Pinpoint the cell where the given text exists, returning its [X, Y] midpoint coordinate. 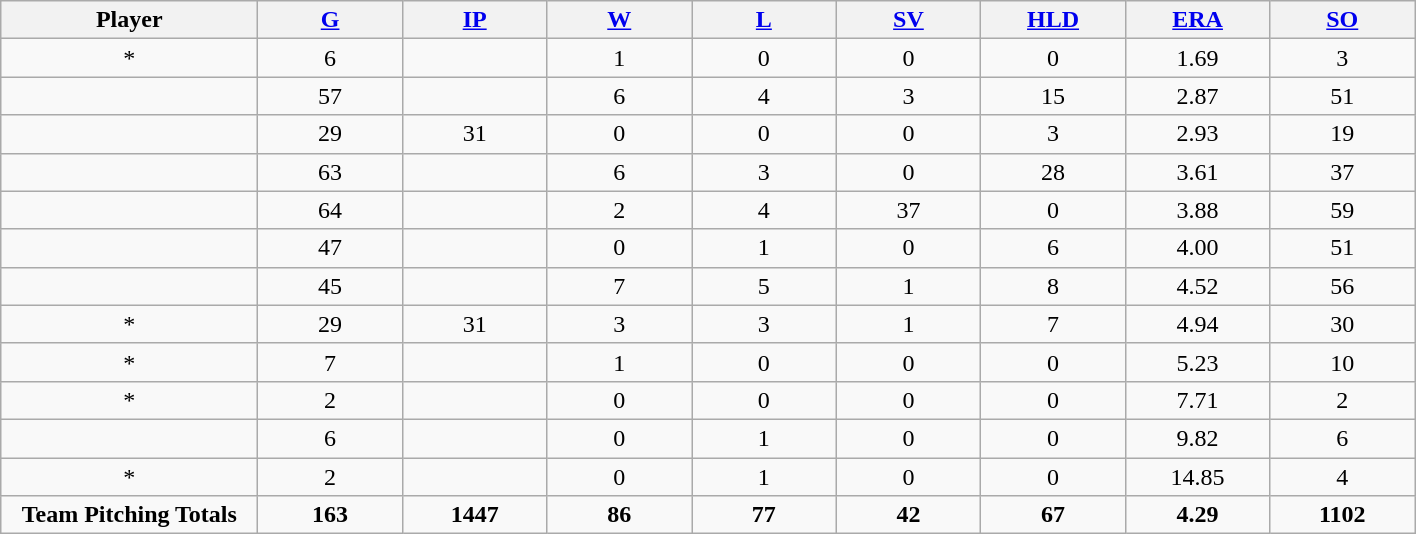
8 [1054, 286]
15 [1054, 96]
86 [620, 515]
28 [1054, 172]
SO [1342, 20]
2.93 [1198, 134]
4.00 [1198, 248]
4.29 [1198, 515]
57 [330, 96]
SV [908, 20]
67 [1054, 515]
4.94 [1198, 324]
45 [330, 286]
77 [764, 515]
3.61 [1198, 172]
G [330, 20]
10 [1342, 362]
IP [474, 20]
ERA [1198, 20]
W [620, 20]
1.69 [1198, 58]
47 [330, 248]
163 [330, 515]
5 [764, 286]
14.85 [1198, 477]
1102 [1342, 515]
64 [330, 210]
3.88 [1198, 210]
30 [1342, 324]
Team Pitching Totals [130, 515]
9.82 [1198, 438]
42 [908, 515]
2.87 [1198, 96]
7.71 [1198, 400]
5.23 [1198, 362]
63 [330, 172]
19 [1342, 134]
Player [130, 20]
L [764, 20]
56 [1342, 286]
1447 [474, 515]
HLD [1054, 20]
4.52 [1198, 286]
59 [1342, 210]
